Locate the cell with the specified text and output its (X, Y) center coordinate. 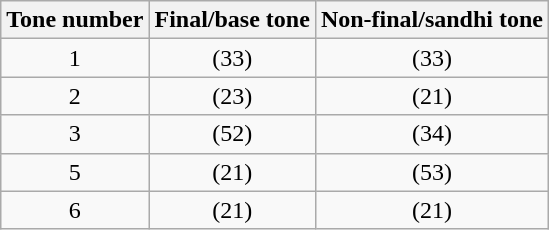
5 (75, 172)
(34) (432, 134)
1 (75, 58)
Final/base tone (232, 20)
Tone number (75, 20)
2 (75, 96)
Non-final/sandhi tone (432, 20)
(23) (232, 96)
6 (75, 210)
(53) (432, 172)
3 (75, 134)
(52) (232, 134)
